Identify which cell holds the provided text, then report its (X, Y) central coordinate. 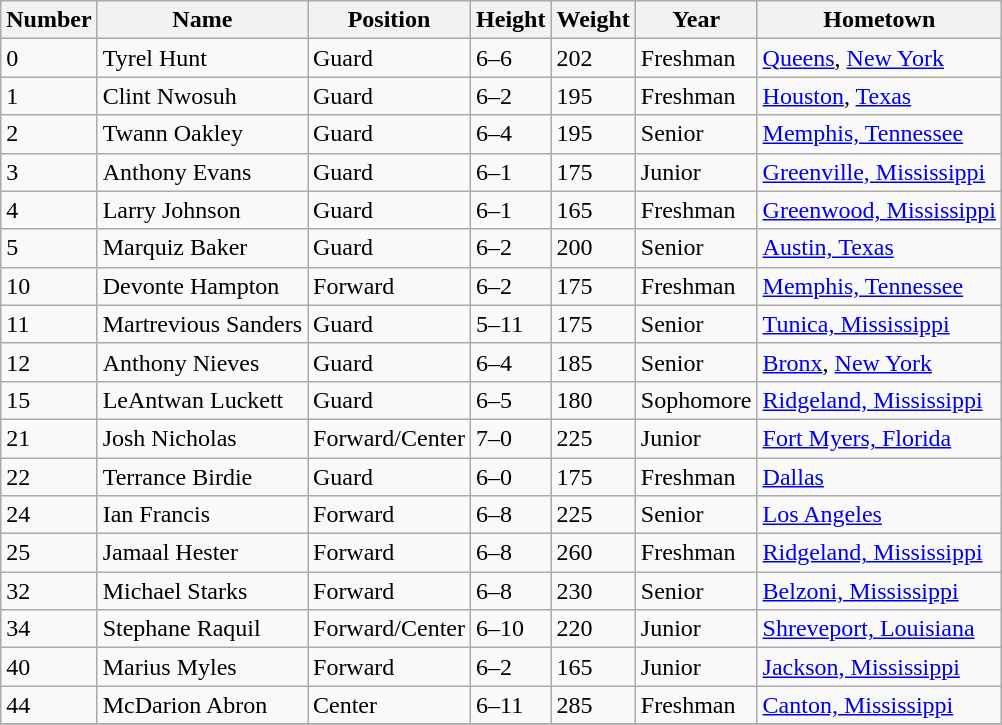
Devonte Hampton (202, 286)
LeAntwan Luckett (202, 400)
7–0 (511, 438)
Anthony Nieves (202, 362)
6–11 (511, 705)
Marius Myles (202, 667)
6–5 (511, 400)
4 (49, 210)
6–6 (511, 58)
McDarion Abron (202, 705)
Queens, New York (879, 58)
180 (593, 400)
Michael Starks (202, 591)
Weight (593, 20)
Bronx, New York (879, 362)
185 (593, 362)
Stephane Raquil (202, 629)
Greenville, Mississippi (879, 172)
220 (593, 629)
Marquiz Baker (202, 248)
Center (390, 705)
Height (511, 20)
32 (49, 591)
6–0 (511, 477)
Fort Myers, Florida (879, 438)
Number (49, 20)
Dallas (879, 477)
12 (49, 362)
1 (49, 96)
Austin, Texas (879, 248)
Sophomore (696, 400)
Shreveport, Louisiana (879, 629)
Jamaal Hester (202, 553)
260 (593, 553)
24 (49, 515)
10 (49, 286)
202 (593, 58)
Belzoni, Mississippi (879, 591)
44 (49, 705)
Year (696, 20)
Twann Oakley (202, 134)
21 (49, 438)
Hometown (879, 20)
15 (49, 400)
34 (49, 629)
Canton, Mississippi (879, 705)
22 (49, 477)
Tunica, Mississippi (879, 324)
5–11 (511, 324)
Position (390, 20)
Tyrel Hunt (202, 58)
25 (49, 553)
Martrevious Sanders (202, 324)
Anthony Evans (202, 172)
230 (593, 591)
Jackson, Mississippi (879, 667)
Greenwood, Mississippi (879, 210)
5 (49, 248)
Larry Johnson (202, 210)
40 (49, 667)
Los Angeles (879, 515)
Josh Nicholas (202, 438)
Ian Francis (202, 515)
11 (49, 324)
Clint Nwosuh (202, 96)
285 (593, 705)
0 (49, 58)
200 (593, 248)
3 (49, 172)
Houston, Texas (879, 96)
2 (49, 134)
Name (202, 20)
Terrance Birdie (202, 477)
6–10 (511, 629)
